Pinpoint the cell where the given text exists, returning its [x, y] midpoint coordinate. 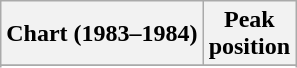
Peakposition [249, 34]
Chart (1983–1984) [102, 34]
